Extract the [x, y] coordinate from the center of the cell holding the provided text.  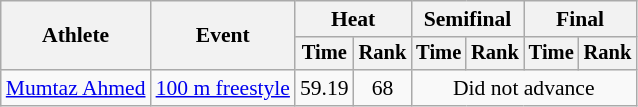
Mumtaz Ahmed [76, 88]
Final [580, 19]
100 m freestyle [223, 88]
Semifinal [467, 19]
Did not advance [524, 88]
68 [383, 88]
Event [223, 36]
Heat [353, 19]
59.19 [324, 88]
Athlete [76, 36]
